Search for the cell housing the specified text and yield its [x, y] center coordinate. 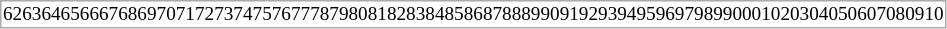
84 [434, 14]
70 [166, 14]
93 [608, 14]
63 [32, 14]
04 [818, 14]
73 [224, 14]
78 [320, 14]
99 [722, 14]
79 [338, 14]
05 [838, 14]
08 [896, 14]
67 [108, 14]
64 [50, 14]
91 [570, 14]
71 [186, 14]
00 [742, 14]
75 [262, 14]
02 [780, 14]
90 [550, 14]
72 [204, 14]
77 [300, 14]
82 [396, 14]
89 [530, 14]
98 [704, 14]
62 [12, 14]
86 [474, 14]
01 [762, 14]
76 [282, 14]
80 [358, 14]
10 [934, 14]
66 [90, 14]
95 [646, 14]
06 [858, 14]
81 [378, 14]
85 [454, 14]
09 [914, 14]
96 [666, 14]
94 [626, 14]
88 [512, 14]
65 [70, 14]
69 [146, 14]
92 [588, 14]
87 [492, 14]
03 [800, 14]
68 [128, 14]
07 [876, 14]
97 [684, 14]
74 [242, 14]
83 [416, 14]
